Provide the [x, y] coordinate of the cell's center where the given text is located.  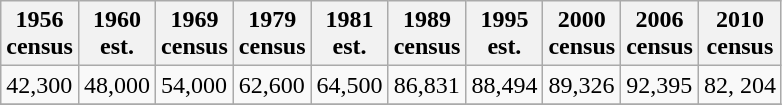
2006 census [660, 34]
1969 census [195, 34]
64,500 [350, 85]
82, 204 [740, 85]
1995 est. [504, 34]
1956 census [40, 34]
54,000 [195, 85]
1979 census [272, 34]
92,395 [660, 85]
86,831 [427, 85]
2010 census [740, 34]
1981 est. [350, 34]
89,326 [582, 85]
42,300 [40, 85]
2000 census [582, 34]
62,600 [272, 85]
1989 census [427, 34]
88,494 [504, 85]
1960 est. [116, 34]
48,000 [116, 85]
